From the cell containing the given text, extract its center point as [x, y] coordinate. 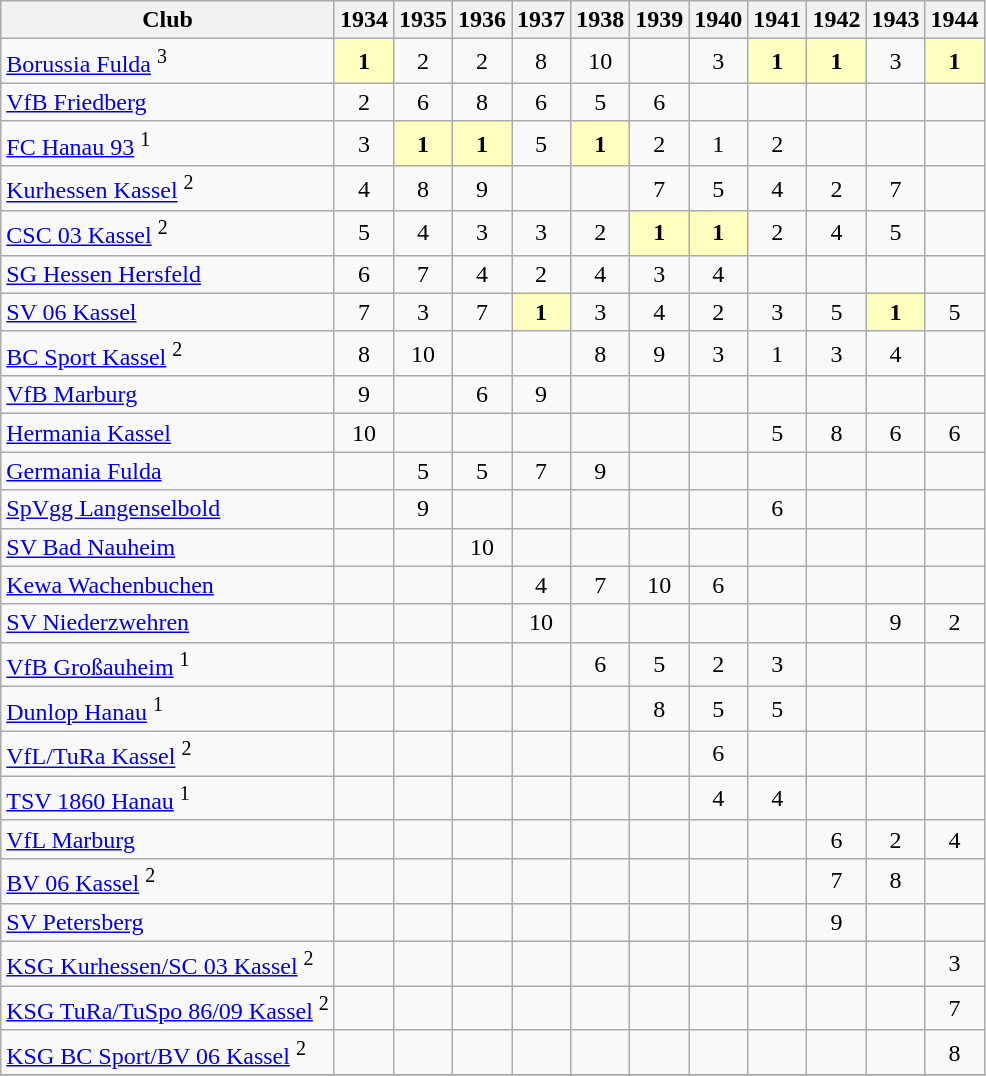
VfL Marburg [168, 839]
KSG BC Sport/BV 06 Kassel 2 [168, 1052]
Borussia Fulda 3 [168, 62]
1944 [954, 20]
1935 [422, 20]
1938 [600, 20]
KSG Kurhessen/SC 03 Kassel 2 [168, 964]
Dunlop Hanau 1 [168, 710]
Club [168, 20]
FC Hanau 93 1 [168, 144]
1934 [364, 20]
1939 [660, 20]
VfL/TuRa Kassel 2 [168, 754]
SV Petersberg [168, 922]
1942 [836, 20]
TSV 1860 Hanau 1 [168, 798]
1937 [542, 20]
1941 [778, 20]
1940 [718, 20]
SV Bad Nauheim [168, 547]
Kewa Wachenbuchen [168, 585]
Germania Fulda [168, 471]
Kurhessen Kassel 2 [168, 188]
BC Sport Kassel 2 [168, 354]
VfB Großauheim 1 [168, 664]
SpVgg Langenselbold [168, 509]
Hermania Kassel [168, 433]
SV Niederzwehren [168, 623]
CSC 03 Kassel 2 [168, 234]
KSG TuRa/TuSpo 86/09 Kassel 2 [168, 1008]
SG Hessen Hersfeld [168, 274]
VfB Friedberg [168, 102]
VfB Marburg [168, 395]
1943 [896, 20]
SV 06 Kassel [168, 312]
BV 06 Kassel 2 [168, 880]
1936 [482, 20]
